Capture the cell that displays the provided text and extract its (x, y) central coordinate. 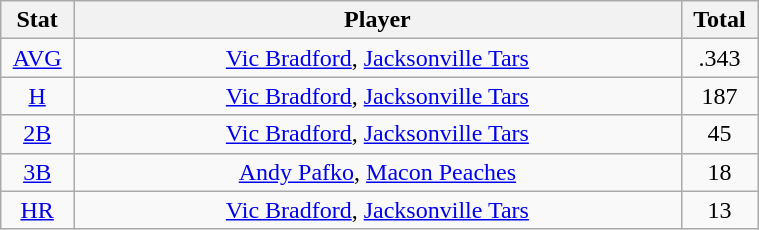
Player (378, 20)
.343 (719, 58)
Andy Pafko, Macon Peaches (378, 172)
13 (719, 210)
18 (719, 172)
45 (719, 134)
AVG (38, 58)
2B (38, 134)
Stat (38, 20)
3B (38, 172)
H (38, 96)
187 (719, 96)
Total (719, 20)
HR (38, 210)
